Return (x, y) of the center of cell containing provided text 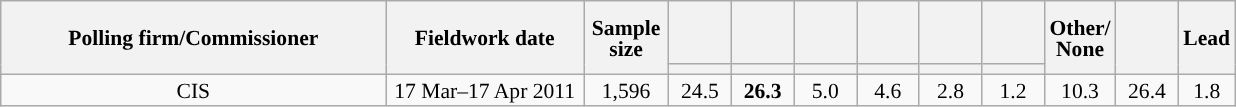
26.4 (1148, 90)
24.5 (700, 90)
Sample size (626, 38)
10.3 (1080, 90)
5.0 (826, 90)
1,596 (626, 90)
Other/None (1080, 38)
26.3 (762, 90)
1.8 (1206, 90)
Polling firm/Commissioner (194, 38)
4.6 (888, 90)
CIS (194, 90)
Lead (1206, 38)
17 Mar–17 Apr 2011 (485, 90)
1.2 (1014, 90)
Fieldwork date (485, 38)
2.8 (950, 90)
